Identify which cell holds the provided text, then report its (X, Y) central coordinate. 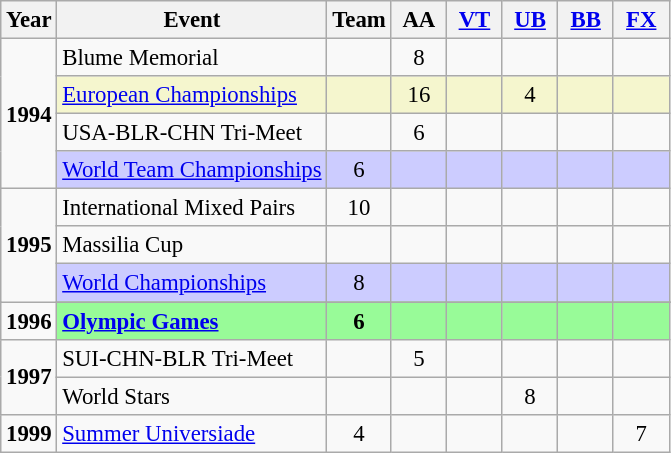
Blume Memorial (192, 58)
Olympic Games (192, 321)
International Mixed Pairs (192, 208)
7 (641, 433)
Massilia Cup (192, 245)
VT (475, 20)
FX (641, 20)
World Stars (192, 396)
16 (419, 95)
European Championships (192, 95)
5 (419, 358)
BB (586, 20)
UB (530, 20)
USA-BLR-CHN Tri-Meet (192, 133)
1997 (29, 376)
1995 (29, 246)
Team (359, 20)
1999 (29, 433)
Summer Universiade (192, 433)
SUI-CHN-BLR Tri-Meet (192, 358)
World Championships (192, 283)
World Team Championships (192, 170)
1994 (29, 114)
Year (29, 20)
Event (192, 20)
AA (419, 20)
1996 (29, 321)
10 (359, 208)
